Extract the [X, Y] coordinate from the center of the cell holding the provided text.  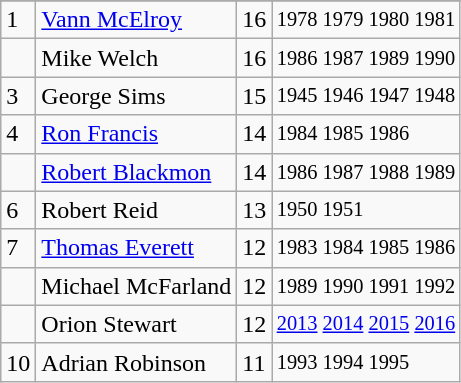
1984 1985 1986 [366, 134]
George Sims [136, 96]
3 [18, 96]
Michael McFarland [136, 286]
1983 1984 1985 1986 [366, 248]
2013 2014 2015 2016 [366, 324]
Ron Francis [136, 134]
1945 1946 1947 1948 [366, 96]
Thomas Everett [136, 248]
Vann McElroy [136, 20]
1986 1987 1988 1989 [366, 172]
Robert Reid [136, 210]
11 [254, 362]
1 [18, 20]
6 [18, 210]
1978 1979 1980 1981 [366, 20]
1989 1990 1991 1992 [366, 286]
15 [254, 96]
13 [254, 210]
4 [18, 134]
Adrian Robinson [136, 362]
1950 1951 [366, 210]
Robert Blackmon [136, 172]
Orion Stewart [136, 324]
7 [18, 248]
10 [18, 362]
1986 1987 1989 1990 [366, 58]
Mike Welch [136, 58]
1993 1994 1995 [366, 362]
